Find where the given text appears and provide that cell's center as (X, Y) coordinate. 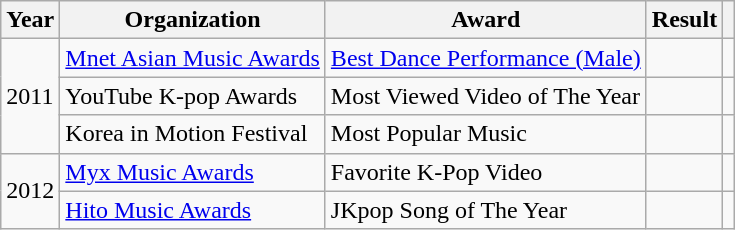
Best Dance Performance (Male) (486, 58)
Myx Music Awards (193, 172)
YouTube K-pop Awards (193, 96)
Most Popular Music (486, 134)
Mnet Asian Music Awards (193, 58)
Favorite K-Pop Video (486, 172)
Hito Music Awards (193, 210)
Result (684, 20)
Award (486, 20)
JKpop Song of The Year (486, 210)
2012 (30, 191)
Korea in Motion Festival (193, 134)
Most Viewed Video of The Year (486, 96)
Year (30, 20)
2011 (30, 96)
Organization (193, 20)
